Return the [x, y] coordinate for the center point of the cell that contains the specified text.  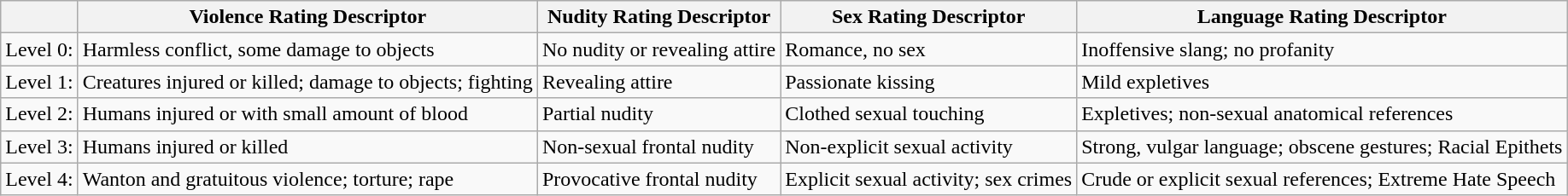
Level 1: [39, 82]
Crude or explicit sexual references; Extreme Hate Speech [1322, 179]
Strong, vulgar language; obscene gestures; Racial Epithets [1322, 147]
Level 2: [39, 114]
Language Rating Descriptor [1322, 17]
Creatures injured or killed; damage to objects; fighting [307, 82]
Partial nudity [658, 114]
Harmless conflict, some damage to objects [307, 49]
Mild expletives [1322, 82]
Level 3: [39, 147]
Provocative frontal nudity [658, 179]
Romance, no sex [929, 49]
Sex Rating Descriptor [929, 17]
Wanton and gratuitous violence; torture; rape [307, 179]
Level 4: [39, 179]
Humans injured or killed [307, 147]
Level 0: [39, 49]
Explicit sexual activity; sex crimes [929, 179]
Violence Rating Descriptor [307, 17]
Passionate kissing [929, 82]
Clothed sexual touching [929, 114]
No nudity or revealing attire [658, 49]
Revealing attire [658, 82]
Humans injured or with small amount of blood [307, 114]
Expletives; non-sexual anatomical references [1322, 114]
Non-sexual frontal nudity [658, 147]
Nudity Rating Descriptor [658, 17]
Non-explicit sexual activity [929, 147]
Inoffensive slang; no profanity [1322, 49]
